Locate the cell with the specified text and output its (X, Y) center coordinate. 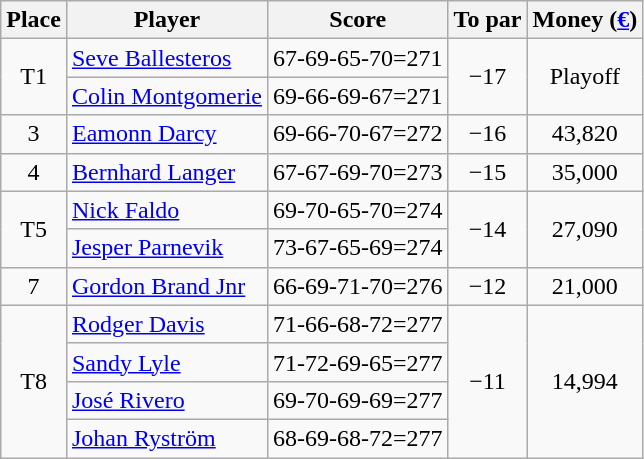
Rodger Davis (166, 324)
Colin Montgomerie (166, 96)
7 (34, 286)
14,994 (585, 381)
69-70-69-69=277 (358, 400)
Score (358, 20)
To par (488, 20)
71-72-69-65=277 (358, 362)
Nick Faldo (166, 210)
Playoff (585, 77)
Player (166, 20)
69-66-69-67=271 (358, 96)
43,820 (585, 134)
−11 (488, 381)
Bernhard Langer (166, 172)
Place (34, 20)
Johan Ryström (166, 438)
Seve Ballesteros (166, 58)
−15 (488, 172)
T5 (34, 229)
66-69-71-70=276 (358, 286)
27,090 (585, 229)
Eamonn Darcy (166, 134)
35,000 (585, 172)
71-66-68-72=277 (358, 324)
Jesper Parnevik (166, 248)
67-69-65-70=271 (358, 58)
73-67-65-69=274 (358, 248)
−17 (488, 77)
−14 (488, 229)
T1 (34, 77)
−16 (488, 134)
69-70-65-70=274 (358, 210)
Money (€) (585, 20)
T8 (34, 381)
68-69-68-72=277 (358, 438)
21,000 (585, 286)
4 (34, 172)
José Rivero (166, 400)
69-66-70-67=272 (358, 134)
Sandy Lyle (166, 362)
3 (34, 134)
−12 (488, 286)
Gordon Brand Jnr (166, 286)
67-67-69-70=273 (358, 172)
